Search for the cell housing the specified text and yield its (X, Y) center coordinate. 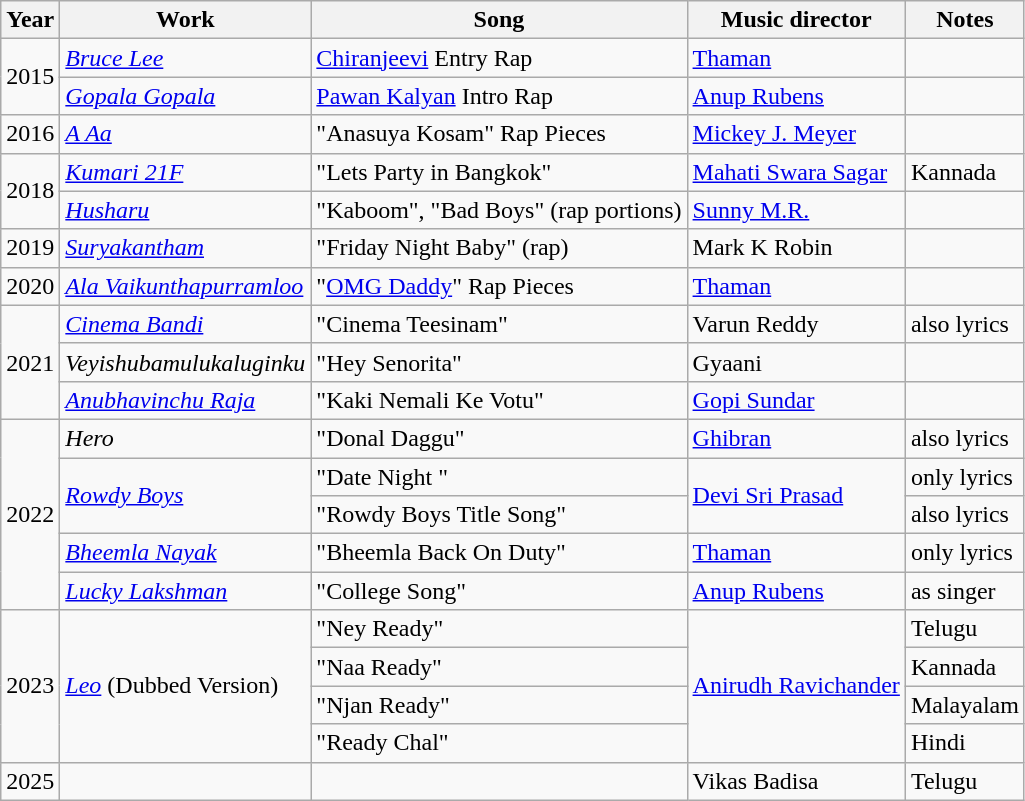
2022 (30, 514)
Veyishubamulukaluginku (186, 362)
Suryakantham (186, 248)
"Njan Ready" (499, 705)
Anirudh Ravichander (796, 686)
Lucky Lakshman (186, 591)
2015 (30, 77)
"College Song" (499, 591)
Work (186, 20)
2016 (30, 134)
Ala Vaikunthapurramloo (186, 286)
Husharu (186, 210)
"Rowdy Boys Title Song" (499, 515)
"Date Night " (499, 477)
Anubhavinchu Raja (186, 400)
as singer (964, 591)
Pawan Kalyan Intro Rap (499, 96)
"Ney Ready" (499, 629)
"Kaboom", "Bad Boys" (rap portions) (499, 210)
Hindi (964, 743)
Vikas Badisa (796, 781)
Kumari 21F (186, 172)
Malayalam (964, 705)
Song (499, 20)
"Donal Daggu" (499, 438)
Gyaani (796, 362)
Cinema Bandi (186, 324)
"Ready Chal" (499, 743)
Mickey J. Meyer (796, 134)
Mark K Robin (796, 248)
Hero (186, 438)
"Friday Night Baby" (rap) (499, 248)
Sunny M.R. (796, 210)
"Kaki Nemali Ke Votu" (499, 400)
Leo (Dubbed Version) (186, 686)
Music director (796, 20)
"Cinema Teesinam" (499, 324)
2023 (30, 686)
"Naa Ready" (499, 667)
2021 (30, 362)
Notes (964, 20)
Bruce Lee (186, 58)
"Lets Party in Bangkok" (499, 172)
Bheemla Nayak (186, 553)
A Aa (186, 134)
"OMG Daddy" Rap Pieces (499, 286)
Mahati Swara Sagar (796, 172)
"Anasuya Kosam" Rap Pieces (499, 134)
Ghibran (796, 438)
"Hey Senorita" (499, 362)
Year (30, 20)
"Bheemla Back On Duty" (499, 553)
Varun Reddy (796, 324)
Gopala Gopala (186, 96)
2019 (30, 248)
2018 (30, 191)
2020 (30, 286)
2025 (30, 781)
Devi Sri Prasad (796, 496)
Rowdy Boys (186, 496)
Gopi Sundar (796, 400)
Chiranjeevi Entry Rap (499, 58)
